Detect which cell encompasses the target text, then output its [x, y] center coordinate. 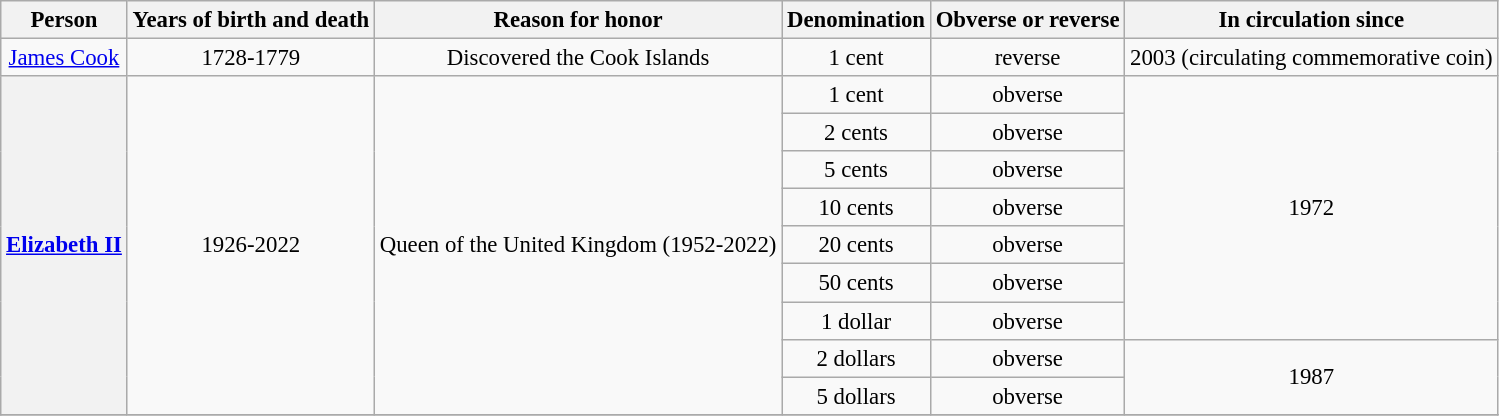
reverse [1027, 58]
1728-1779 [250, 58]
Queen of the United Kingdom (1952-2022) [578, 245]
2 dollars [856, 358]
20 cents [856, 245]
Obverse or reverse [1027, 20]
James Cook [64, 58]
1 dollar [856, 321]
Person [64, 20]
2 cents [856, 133]
Elizabeth II [64, 245]
2003 (circulating commemorative coin) [1312, 58]
Reason for honor [578, 20]
50 cents [856, 283]
Denomination [856, 20]
10 cents [856, 208]
5 dollars [856, 396]
5 cents [856, 170]
1926-2022 [250, 245]
1972 [1312, 208]
Discovered the Cook Islands [578, 58]
In circulation since [1312, 20]
1987 [1312, 376]
Years of birth and death [250, 20]
